Detect which cell encompasses the target text, then output its (X, Y) center coordinate. 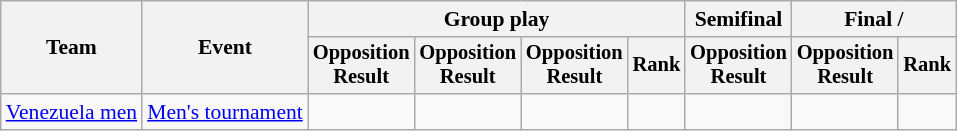
Group play (496, 19)
Venezuela men (72, 112)
Final / (874, 19)
Semifinal (738, 19)
Event (225, 48)
Team (72, 48)
Men's tournament (225, 112)
